For the text-containing cell, return its midpoint in [x, y] coordinate format. 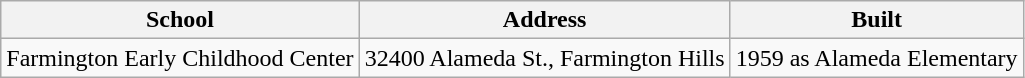
Address [544, 20]
Built [876, 20]
1959 as Alameda Elementary [876, 58]
Farmington Early Childhood Center [180, 58]
School [180, 20]
32400 Alameda St., Farmington Hills [544, 58]
